Find where the given text appears and provide that cell's center as [x, y] coordinate. 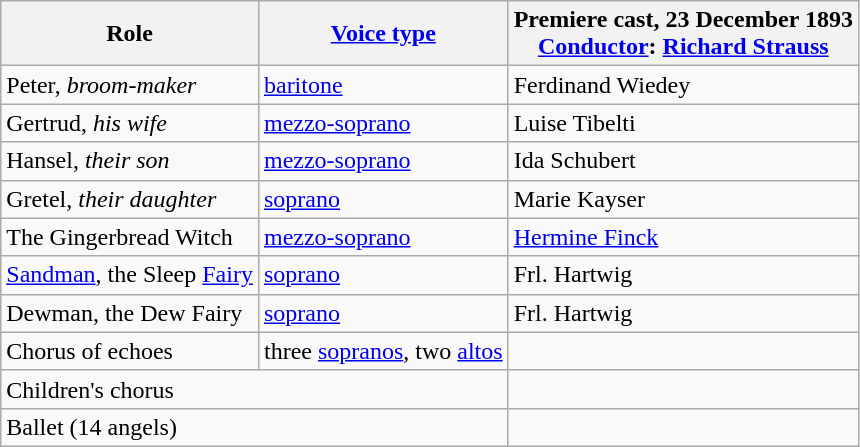
Role [130, 34]
Luise Tibelti [683, 123]
Peter, broom-maker [130, 85]
Gertrud, his wife [130, 123]
Dewman, the Dew Fairy [130, 313]
Ferdinand Wiedey [683, 85]
Hansel, their son [130, 161]
Sandman, the Sleep Fairy [130, 275]
Hermine Finck [683, 237]
baritone [383, 85]
Gretel, their daughter [130, 199]
Voice type [383, 34]
Children's chorus [254, 389]
Ida Schubert [683, 161]
Chorus of echoes [130, 351]
three sopranos, two altos [383, 351]
Premiere cast, 23 December 1893Conductor: Richard Strauss [683, 34]
Marie Kayser [683, 199]
The Gingerbread Witch [130, 237]
Ballet (14 angels) [254, 427]
